Detect which cell encompasses the target text, then output its [x, y] center coordinate. 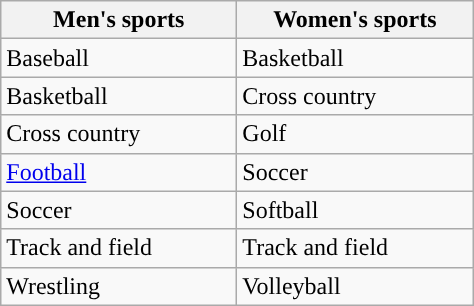
Baseball [119, 58]
Volleyball [355, 286]
Wrestling [119, 286]
Men's sports [119, 20]
Softball [355, 210]
Golf [355, 134]
Football [119, 172]
Women's sports [355, 20]
